Locate the cell with the specified text and output its (X, Y) center coordinate. 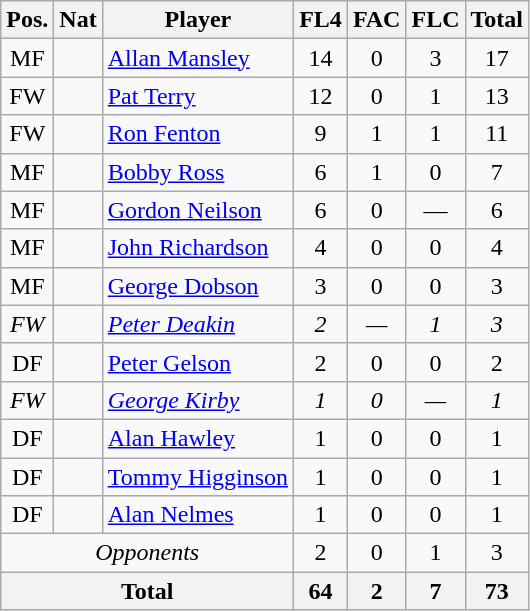
FL4 (321, 20)
FLC (436, 20)
12 (321, 96)
Peter Gelson (198, 362)
Ron Fenton (198, 134)
John Richardson (198, 248)
Gordon Neilson (198, 210)
Player (198, 20)
13 (497, 96)
17 (497, 58)
Nat (78, 20)
11 (497, 134)
Tommy Higginson (198, 477)
Peter Deakin (198, 324)
73 (497, 591)
64 (321, 591)
George Dobson (198, 286)
Pat Terry (198, 96)
Alan Nelmes (198, 515)
Pos. (28, 20)
Allan Mansley (198, 58)
9 (321, 134)
14 (321, 58)
Alan Hawley (198, 438)
Opponents (148, 553)
George Kirby (198, 400)
FAC (376, 20)
Bobby Ross (198, 172)
